Detect which cell encompasses the target text, then output its [x, y] center coordinate. 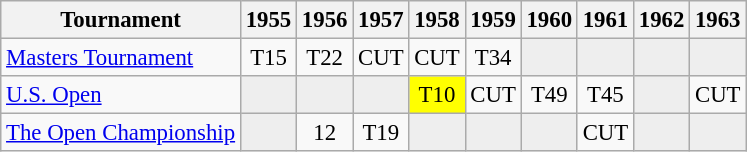
1958 [437, 20]
The Open Championship [121, 133]
12 [325, 133]
1956 [325, 20]
T45 [605, 95]
1955 [268, 20]
T19 [381, 133]
Tournament [121, 20]
T15 [268, 58]
T49 [549, 95]
1960 [549, 20]
Masters Tournament [121, 58]
1961 [605, 20]
T10 [437, 95]
1962 [661, 20]
T34 [493, 58]
1963 [718, 20]
T22 [325, 58]
1959 [493, 20]
U.S. Open [121, 95]
1957 [381, 20]
